Output the [x, y] coordinate of the center of the cell containing the given text.  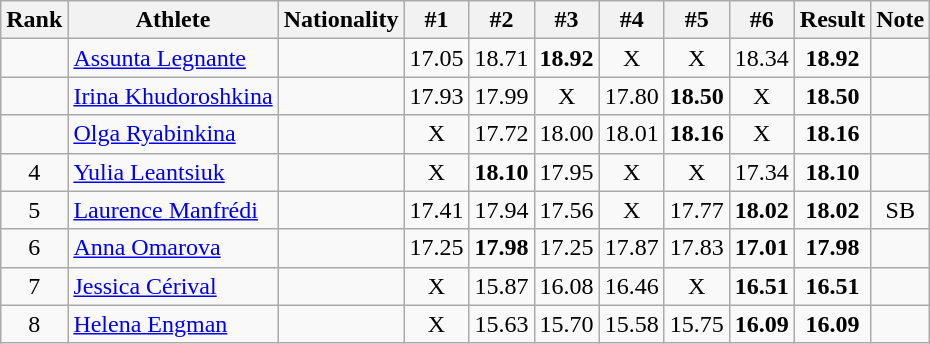
Assunta Legnante [173, 58]
17.87 [632, 248]
5 [34, 210]
15.58 [632, 324]
15.70 [566, 324]
18.34 [762, 58]
4 [34, 172]
6 [34, 248]
#6 [762, 20]
17.93 [436, 96]
Result [832, 20]
18.71 [502, 58]
18.00 [566, 134]
15.63 [502, 324]
17.99 [502, 96]
#4 [632, 20]
Jessica Cérival [173, 286]
17.72 [502, 134]
17.95 [566, 172]
17.56 [566, 210]
17.41 [436, 210]
Irina Khudoroshkina [173, 96]
Laurence Manfrédi [173, 210]
Nationality [341, 20]
8 [34, 324]
17.05 [436, 58]
Note [900, 20]
17.94 [502, 210]
17.01 [762, 248]
17.80 [632, 96]
Yulia Leantsiuk [173, 172]
15.75 [696, 324]
17.77 [696, 210]
#2 [502, 20]
Rank [34, 20]
16.08 [566, 286]
SB [900, 210]
#5 [696, 20]
7 [34, 286]
16.46 [632, 286]
Anna Omarova [173, 248]
17.34 [762, 172]
Olga Ryabinkina [173, 134]
#3 [566, 20]
Athlete [173, 20]
18.01 [632, 134]
Helena Engman [173, 324]
#1 [436, 20]
17.83 [696, 248]
15.87 [502, 286]
